Return the (x, y) coordinate for the center point of the cell that contains the specified text.  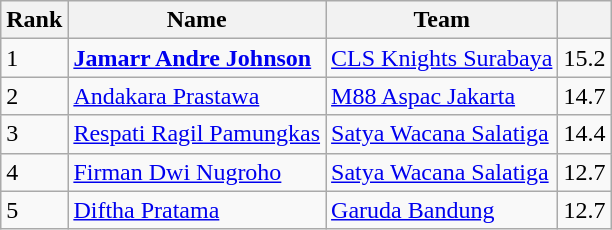
4 (34, 172)
CLS Knights Surabaya (442, 58)
Garuda Bandung (442, 210)
Name (197, 20)
Jamarr Andre Johnson (197, 58)
Diftha Pratama (197, 210)
14.7 (584, 96)
Team (442, 20)
1 (34, 58)
Respati Ragil Pamungkas (197, 134)
14.4 (584, 134)
3 (34, 134)
Andakara Prastawa (197, 96)
Rank (34, 20)
15.2 (584, 58)
2 (34, 96)
M88 Aspac Jakarta (442, 96)
5 (34, 210)
Firman Dwi Nugroho (197, 172)
